Provide the (x, y) coordinate of the cell's center where the given text is located.  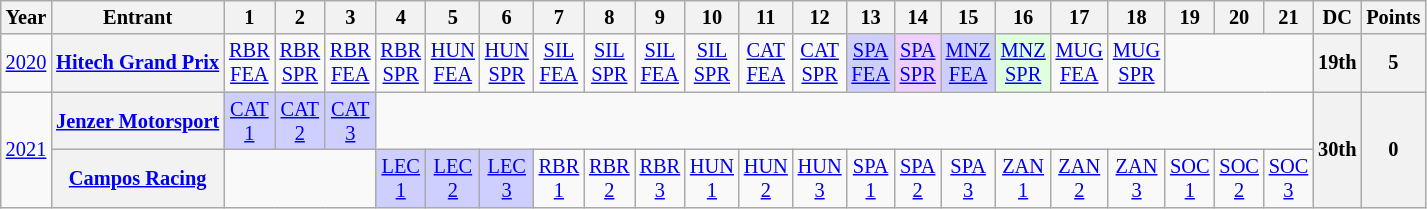
LEC2 (453, 178)
8 (609, 17)
SOC2 (1238, 178)
HUN2 (766, 178)
6 (507, 17)
10 (712, 17)
3 (350, 17)
20 (1238, 17)
MUGSPR (1136, 63)
RBR1 (559, 178)
CATFEA (766, 63)
SOC1 (1190, 178)
CAT1 (249, 121)
CAT2 (300, 121)
Jenzer Motorsport (138, 121)
0 (1393, 150)
19 (1190, 17)
4 (400, 17)
2 (300, 17)
1 (249, 17)
19th (1337, 63)
LEC3 (507, 178)
2021 (26, 150)
SPA2 (918, 178)
9 (660, 17)
11 (766, 17)
MUGFEA (1080, 63)
HUNFEA (453, 63)
Hitech Grand Prix (138, 63)
Entrant (138, 17)
LEC1 (400, 178)
HUN1 (712, 178)
Year (26, 17)
ZAN3 (1136, 178)
MNZFEA (968, 63)
18 (1136, 17)
SOC3 (1288, 178)
13 (871, 17)
12 (820, 17)
SPAFEA (871, 63)
RBR2 (609, 178)
MNZSPR (1024, 63)
14 (918, 17)
Campos Racing (138, 178)
DC (1337, 17)
17 (1080, 17)
SPASPR (918, 63)
CATSPR (820, 63)
SPA3 (968, 178)
21 (1288, 17)
2020 (26, 63)
30th (1337, 150)
CAT3 (350, 121)
RBR3 (660, 178)
16 (1024, 17)
ZAN1 (1024, 178)
7 (559, 17)
ZAN2 (1080, 178)
Points (1393, 17)
SPA1 (871, 178)
HUN3 (820, 178)
HUNSPR (507, 63)
15 (968, 17)
